Return [x, y] of the center of cell containing provided text 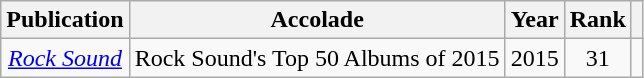
Rank [598, 20]
Publication [65, 20]
Rock Sound's Top 50 Albums of 2015 [317, 58]
Rock Sound [65, 58]
Year [534, 20]
Accolade [317, 20]
31 [598, 58]
2015 [534, 58]
